Determine the (X, Y) coordinate at the center of the cell enclosing the given text.  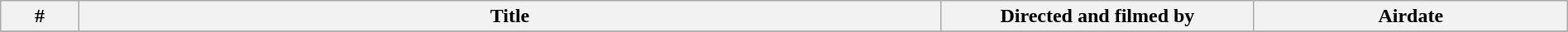
# (40, 16)
Airdate (1411, 16)
Title (509, 16)
Directed and filmed by (1097, 16)
